From the cell containing the given text, extract its center point as [X, Y] coordinate. 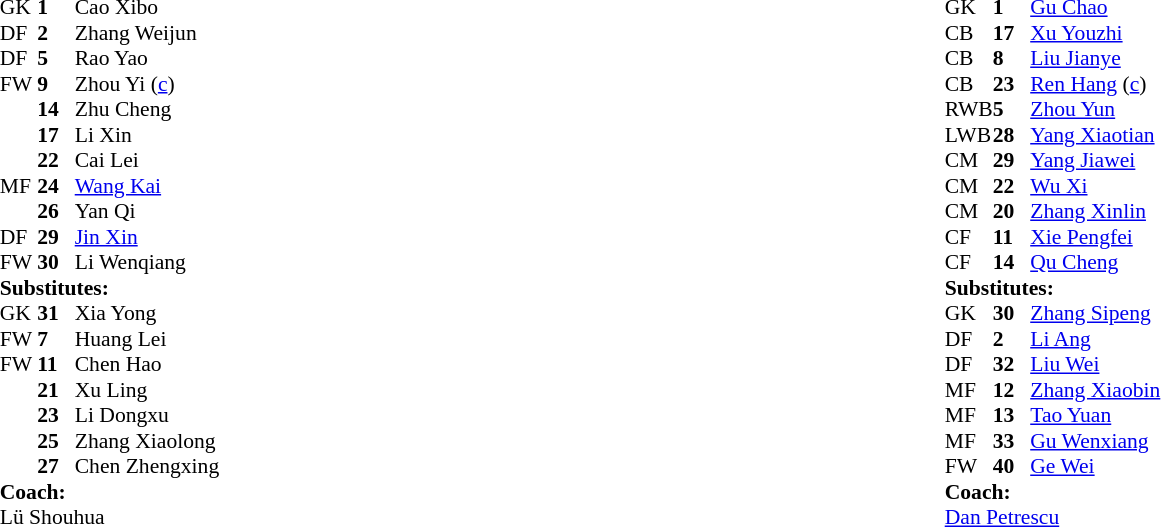
Tao Yuan [1095, 415]
21 [56, 390]
Xu Youzhi [1095, 33]
Xie Pengfei [1095, 237]
Liu Jianye [1095, 59]
Huang Lei [147, 339]
Ren Hang (c) [1095, 84]
Cai Lei [147, 161]
13 [1012, 415]
Rao Yao [147, 59]
12 [1012, 390]
Zhou Yi (c) [147, 84]
26 [56, 211]
Ge Wei [1095, 467]
Zhang Sipeng [1095, 313]
28 [1012, 135]
8 [1012, 59]
Wang Kai [147, 186]
Zhou Yun [1095, 109]
Jin Xin [147, 237]
Xu Ling [147, 390]
Wu Xi [1095, 186]
Qu Cheng [1095, 263]
33 [1012, 441]
Chen Zhengxing [147, 467]
20 [1012, 211]
Li Ang [1095, 339]
Zhu Cheng [147, 109]
Li Dongxu [147, 415]
Li Wenqiang [147, 263]
24 [56, 186]
27 [56, 467]
Li Xin [147, 135]
31 [56, 313]
Liu Wei [1095, 365]
Zhang Xinlin [1095, 211]
RWB [969, 109]
40 [1012, 467]
Xia Yong [147, 313]
32 [1012, 365]
Zhang Weijun [147, 33]
Gu Wenxiang [1095, 441]
7 [56, 339]
Chen Hao [147, 365]
25 [56, 441]
LWB [969, 135]
Yan Qi [147, 211]
9 [56, 84]
Yang Xiaotian [1095, 135]
Yang Jiawei [1095, 161]
Zhang Xiaolong [147, 441]
Zhang Xiaobin [1095, 390]
